Locate the cell with the specified text and output its [x, y] center coordinate. 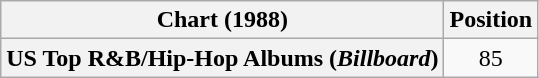
85 [491, 58]
Chart (1988) [222, 20]
Position [491, 20]
US Top R&B/Hip-Hop Albums (Billboard) [222, 58]
